Pinpoint the cell where the given text exists, returning its (x, y) midpoint coordinate. 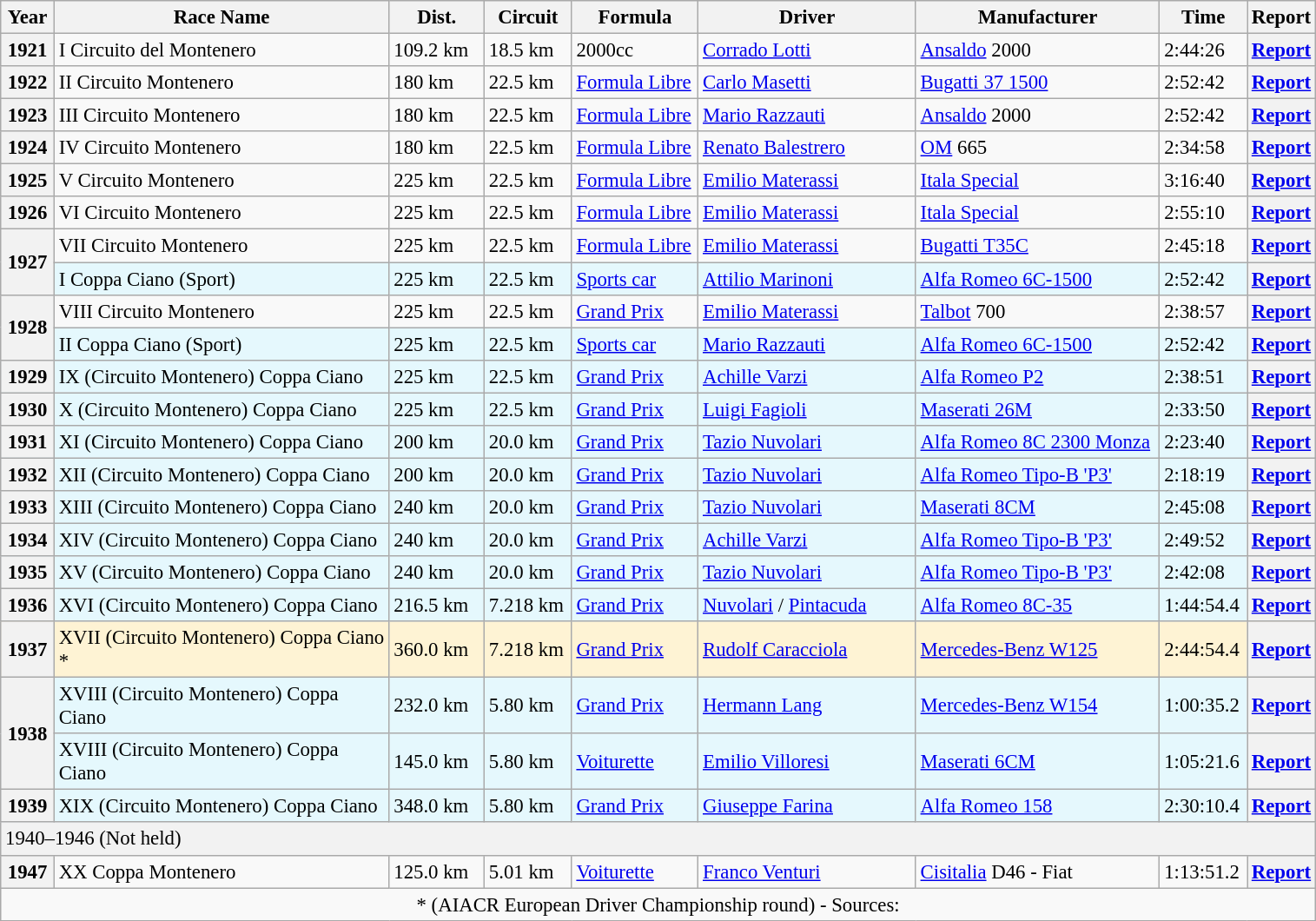
2:34:58 (1204, 148)
1927 (28, 262)
2:49:52 (1204, 540)
I Circuito del Montenero (222, 50)
Emilio Villoresi (808, 761)
Mercedes-Benz W125 (1037, 650)
Formula (635, 17)
Maserati 8CM (1037, 507)
XIII (Circuito Montenero) Coppa Ciano (222, 507)
Alfa Romeo 8C-35 (1037, 606)
Mercedes-Benz W154 (1037, 706)
IX (Circuito Montenero) Coppa Ciano (222, 376)
18.5 km (528, 50)
Bugatti T35C (1037, 246)
Manufacturer (1037, 17)
348.0 km (437, 806)
1928 (28, 327)
Time (1204, 17)
1934 (28, 540)
216.5 km (437, 606)
VI Circuito Montenero (222, 213)
1:44:54.4 (1204, 606)
Circuit (528, 17)
1922 (28, 83)
II Circuito Montenero (222, 83)
Talbot 700 (1037, 311)
5.01 km (528, 871)
XX Coppa Montenero (222, 871)
145.0 km (437, 761)
232.0 km (437, 706)
Alfa Romeo 8C 2300 Monza (1037, 442)
1932 (28, 474)
1939 (28, 806)
1930 (28, 409)
XVI (Circuito Montenero) Coppa Ciano (222, 606)
2:33:50 (1204, 409)
2:44:54.4 (1204, 650)
Dist. (437, 17)
1925 (28, 181)
Maserati 26M (1037, 409)
3:16:40 (1204, 181)
2:38:57 (1204, 311)
Driver (808, 17)
Bugatti 37 1500 (1037, 83)
Carlo Masetti (808, 83)
1923 (28, 116)
2000cc (635, 50)
XII (Circuito Montenero) Coppa Ciano (222, 474)
IV Circuito Montenero (222, 148)
1940–1946 (Not held) (658, 839)
Maserati 6CM (1037, 761)
Franco Venturi (808, 871)
1:05:21.6 (1204, 761)
XVII (Circuito Montenero) Coppa Ciano * (222, 650)
1:00:35.2 (1204, 706)
X (Circuito Montenero) Coppa Ciano (222, 409)
Renato Balestrero (808, 148)
Alfa Romeo P2 (1037, 376)
2:42:08 (1204, 573)
1:13:51.2 (1204, 871)
1931 (28, 442)
Race Name (222, 17)
VII Circuito Montenero (222, 246)
Year (28, 17)
1938 (28, 733)
2:23:40 (1204, 442)
1935 (28, 573)
1937 (28, 650)
Alfa Romeo 158 (1037, 806)
Luigi Fagioli (808, 409)
V Circuito Montenero (222, 181)
2:38:51 (1204, 376)
III Circuito Montenero (222, 116)
1936 (28, 606)
Cisitalia D46 - Fiat (1037, 871)
XIV (Circuito Montenero) Coppa Ciano (222, 540)
Corrado Lotti (808, 50)
Nuvolari / Pintacuda (808, 606)
OM 665 (1037, 148)
* (AIACR European Driver Championship round) - Sources: (658, 904)
1926 (28, 213)
XV (Circuito Montenero) Coppa Ciano (222, 573)
2:55:10 (1204, 213)
1924 (28, 148)
2:44:26 (1204, 50)
II Coppa Ciano (Sport) (222, 344)
Rudolf Caracciola (808, 650)
1921 (28, 50)
2:18:19 (1204, 474)
1933 (28, 507)
1947 (28, 871)
VIII Circuito Montenero (222, 311)
Hermann Lang (808, 706)
2:45:18 (1204, 246)
XI (Circuito Montenero) Coppa Ciano (222, 442)
1929 (28, 376)
Giuseppe Farina (808, 806)
XIX (Circuito Montenero) Coppa Ciano (222, 806)
2:30:10.4 (1204, 806)
360.0 km (437, 650)
109.2 km (437, 50)
I Coppa Ciano (Sport) (222, 279)
125.0 km (437, 871)
Attilio Marinoni (808, 279)
2:45:08 (1204, 507)
